Detect which cell encompasses the target text, then output its (x, y) center coordinate. 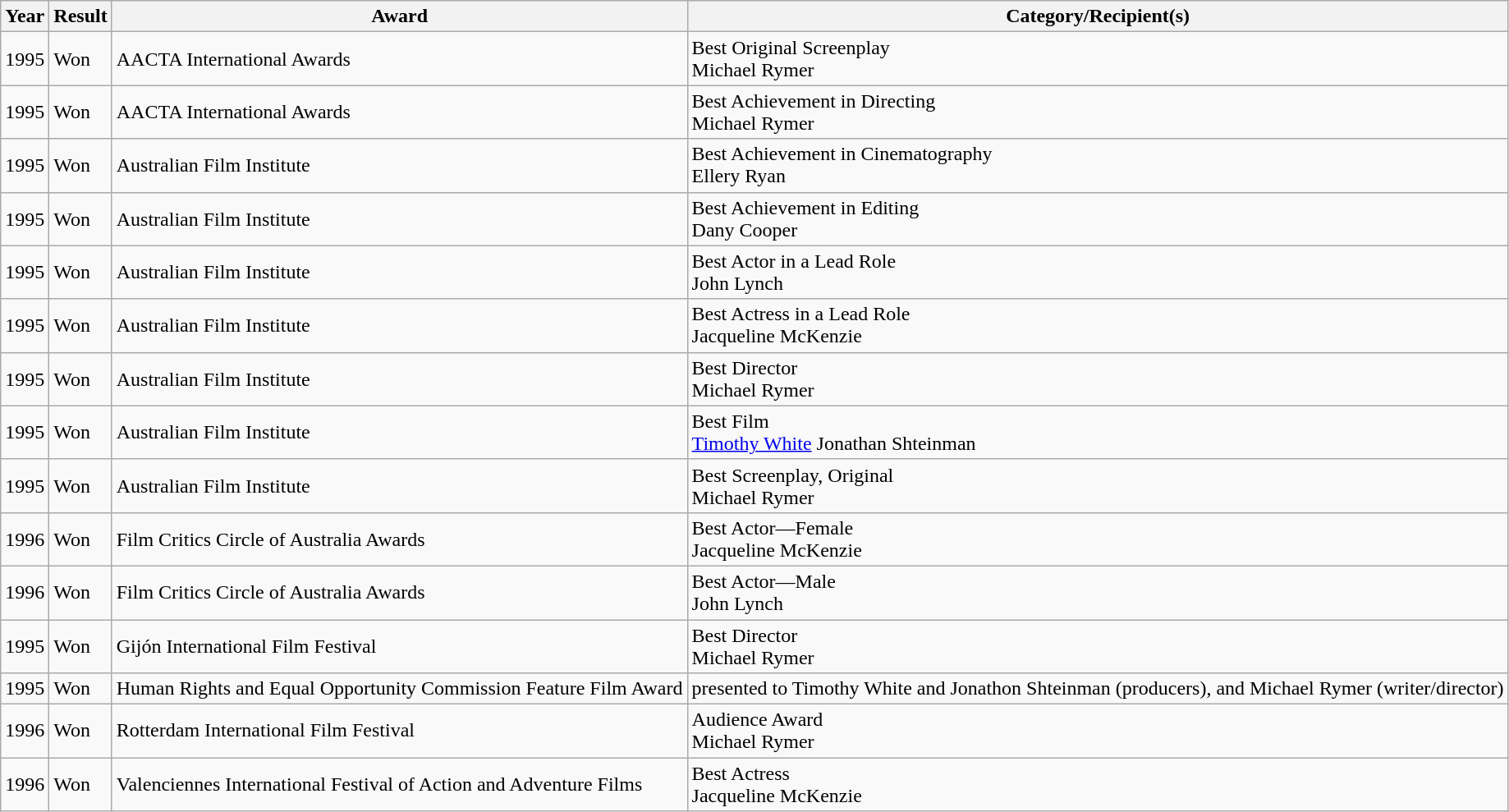
Rotterdam International Film Festival (399, 731)
Best FilmTimothy White Jonathan Shteinman (1098, 432)
Year (25, 16)
Best Actress in a Lead RoleJacqueline McKenzie (1098, 325)
Best ActressJacqueline McKenzie (1098, 785)
Audience AwardMichael Rymer (1098, 731)
Best Actor—MaleJohn Lynch (1098, 593)
Best Original ScreenplayMichael Rymer (1098, 59)
Best Screenplay, OriginalMichael Rymer (1098, 486)
Best Actor in a Lead RoleJohn Lynch (1098, 273)
Best Achievement in EditingDany Cooper (1098, 218)
Result (80, 16)
Category/Recipient(s) (1098, 16)
Award (399, 16)
Human Rights and Equal Opportunity Commission Feature Film Award (399, 689)
Best Actor—FemaleJacqueline McKenzie (1098, 539)
Best Achievement in CinematographyEllery Ryan (1098, 166)
Best Achievement in DirectingMichael Rymer (1098, 112)
Gijón International Film Festival (399, 645)
presented to Timothy White and Jonathon Shteinman (producers), and Michael Rymer (writer/director) (1098, 689)
Valenciennes International Festival of Action and Adventure Films (399, 785)
